Pinpoint the cell where the given text exists, returning its [X, Y] midpoint coordinate. 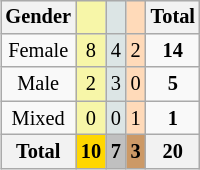
7 [116, 152]
Gender [38, 17]
Mixed [38, 118]
Male [38, 84]
14 [173, 51]
Female [38, 51]
8 [91, 51]
20 [173, 152]
5 [173, 84]
4 [116, 51]
10 [91, 152]
